Return [x, y] of the center of cell containing provided text 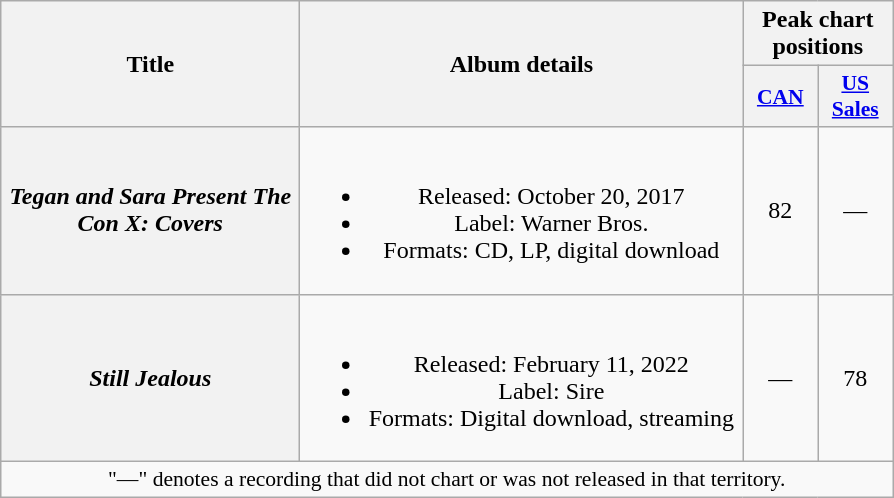
Released: October 20, 2017Label: Warner Bros.Formats: CD, LP, digital download [522, 210]
Tegan and Sara Present The Con X: Covers [150, 210]
CAN [780, 96]
Released: February 11, 2022Label: SireFormats: Digital download, streaming [522, 378]
78 [856, 378]
Peak chart positions [818, 34]
Still Jealous [150, 378]
"—" denotes a recording that did not chart or was not released in that territory. [447, 479]
82 [780, 210]
Title [150, 64]
Album details [522, 64]
USSales [856, 96]
